Scan for the cell matching the given text and deliver its (x, y) coordinate at center. 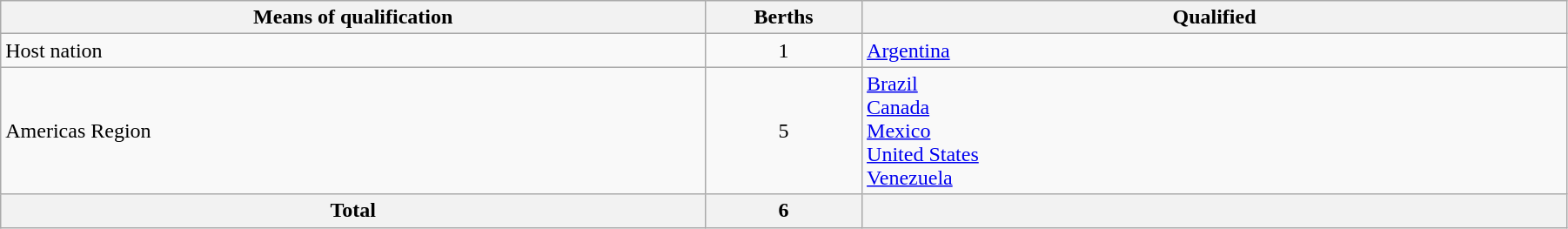
Brazil Canada Mexico United States Venezuela (1215, 131)
Qualified (1215, 17)
Argentina (1215, 51)
Berths (784, 17)
Host nation (353, 51)
Means of qualification (353, 17)
6 (784, 211)
1 (784, 51)
5 (784, 131)
Total (353, 211)
Americas Region (353, 131)
